Determine the [X, Y] coordinate at the center of the cell enclosing the given text.  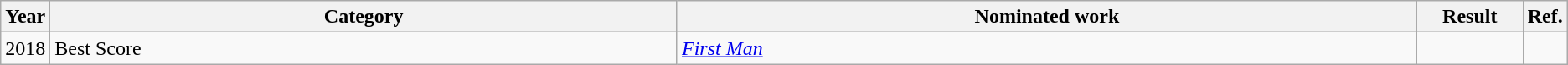
First Man [1047, 48]
Nominated work [1047, 17]
Best Score [364, 48]
2018 [25, 48]
Result [1469, 17]
Category [364, 17]
Year [25, 17]
Ref. [1545, 17]
